Provide the [X, Y] coordinate of the cell's center where the given text is located.  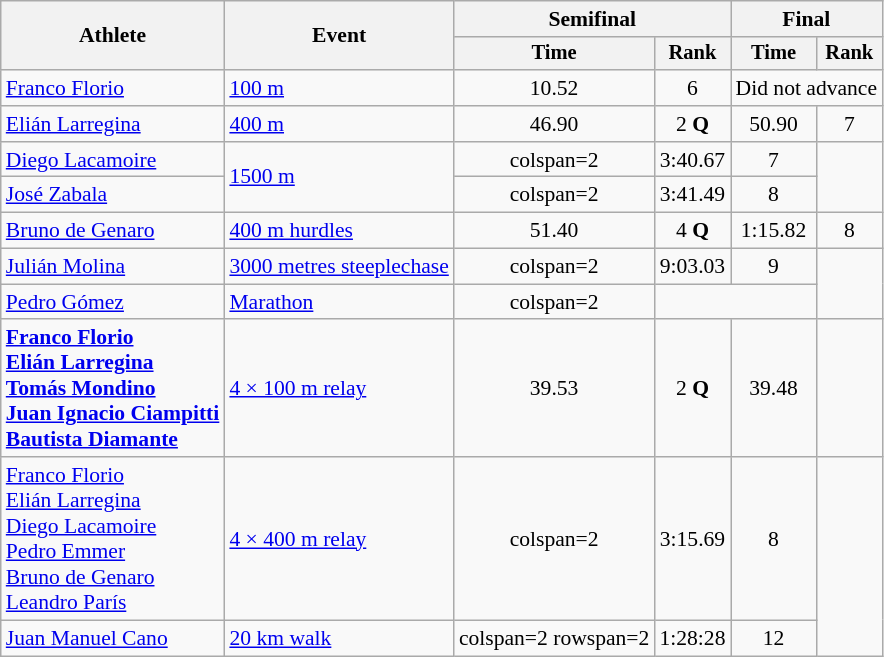
51.40 [554, 231]
3:41.49 [692, 195]
Diego Lacamoire [113, 160]
Semifinal [592, 19]
9:03.03 [692, 267]
1:28:28 [692, 639]
4 × 400 m relay [339, 538]
4 Q [692, 231]
Did not advance [806, 88]
50.90 [773, 124]
1500 m [339, 178]
3000 metres steeplechase [339, 267]
Franco Florio [113, 88]
Final [806, 19]
1:15.82 [773, 231]
Franco FlorioElián LarreginaDiego LacamoirePedro EmmerBruno de GenaroLeandro París [113, 538]
9 [773, 267]
39.53 [554, 389]
Julián Molina [113, 267]
Elián Larregina [113, 124]
20 km walk [339, 639]
José Zabala [113, 195]
Franco FlorioElián LarreginaTomás MondinoJuan Ignacio CiampittiBautista Diamante [113, 389]
Event [339, 36]
6 [692, 88]
colspan=2 rowspan=2 [554, 639]
Athlete [113, 36]
Bruno de Genaro [113, 231]
400 m [339, 124]
3:15.69 [692, 538]
39.48 [773, 389]
12 [773, 639]
Marathon [339, 302]
Juan Manuel Cano [113, 639]
3:40.67 [692, 160]
100 m [339, 88]
4 × 100 m relay [339, 389]
Pedro Gómez [113, 302]
10.52 [554, 88]
46.90 [554, 124]
400 m hurdles [339, 231]
